Detect which cell encompasses the target text, then output its (X, Y) center coordinate. 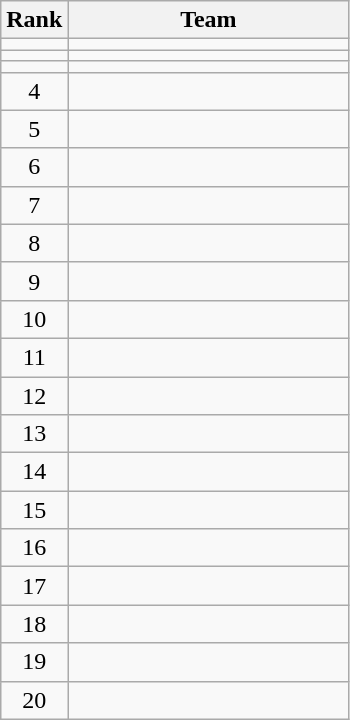
15 (34, 510)
8 (34, 243)
10 (34, 319)
13 (34, 434)
19 (34, 662)
5 (34, 129)
14 (34, 472)
12 (34, 395)
18 (34, 624)
7 (34, 205)
4 (34, 91)
11 (34, 357)
Rank (34, 20)
16 (34, 548)
6 (34, 167)
9 (34, 281)
20 (34, 700)
Team (208, 20)
17 (34, 586)
